Identify which cell holds the provided text, then report its [x, y] central coordinate. 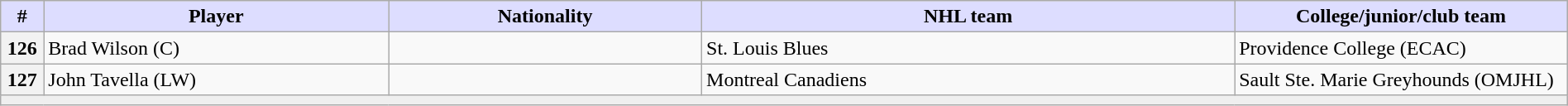
Sault Ste. Marie Greyhounds (OMJHL) [1401, 79]
127 [22, 79]
Brad Wilson (C) [217, 48]
Providence College (ECAC) [1401, 48]
Nationality [546, 17]
Montreal Canadiens [968, 79]
College/junior/club team [1401, 17]
# [22, 17]
126 [22, 48]
NHL team [968, 17]
John Tavella (LW) [217, 79]
Player [217, 17]
St. Louis Blues [968, 48]
